Pinpoint the cell where the given text exists, returning its [X, Y] midpoint coordinate. 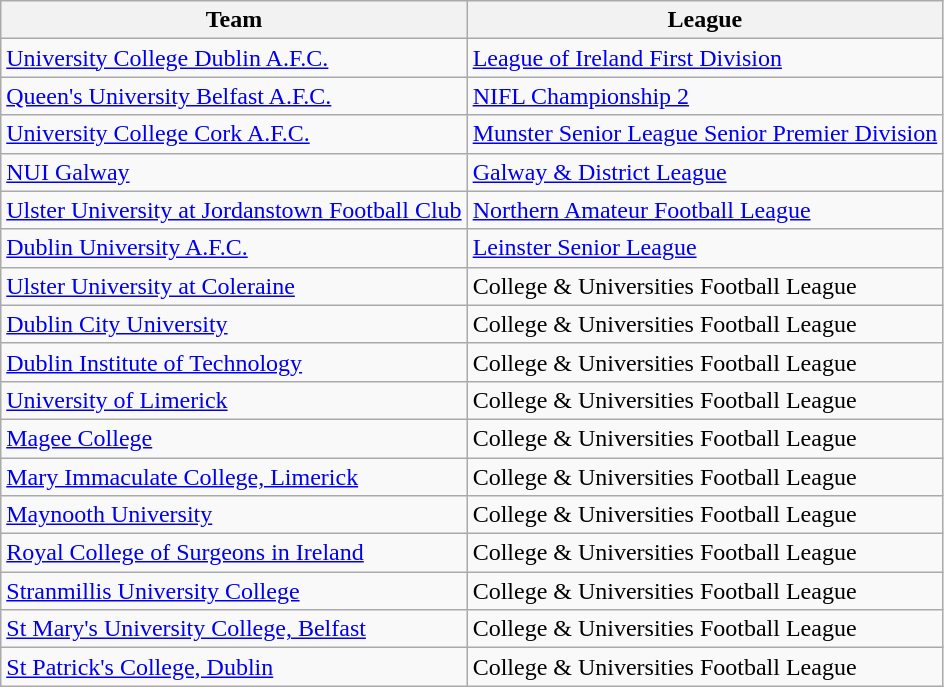
Northern Amateur Football League [705, 210]
Queen's University Belfast A.F.C. [234, 96]
University of Limerick [234, 400]
Dublin Institute of Technology [234, 362]
Ulster University at Coleraine [234, 286]
Team [234, 20]
University College Dublin A.F.C. [234, 58]
University College Cork A.F.C. [234, 134]
Stranmillis University College [234, 591]
Royal College of Surgeons in Ireland [234, 553]
League [705, 20]
St Patrick's College, Dublin [234, 667]
Leinster Senior League [705, 248]
Ulster University at Jordanstown Football Club [234, 210]
Maynooth University [234, 515]
Magee College [234, 438]
Galway & District League [705, 172]
NUI Galway [234, 172]
Dublin University A.F.C. [234, 248]
Mary Immaculate College, Limerick [234, 477]
St Mary's University College, Belfast [234, 629]
Munster Senior League Senior Premier Division [705, 134]
Dublin City University [234, 324]
NIFL Championship 2 [705, 96]
League of Ireland First Division [705, 58]
